Determine the (x, y) coordinate at the center of the cell enclosing the given text.  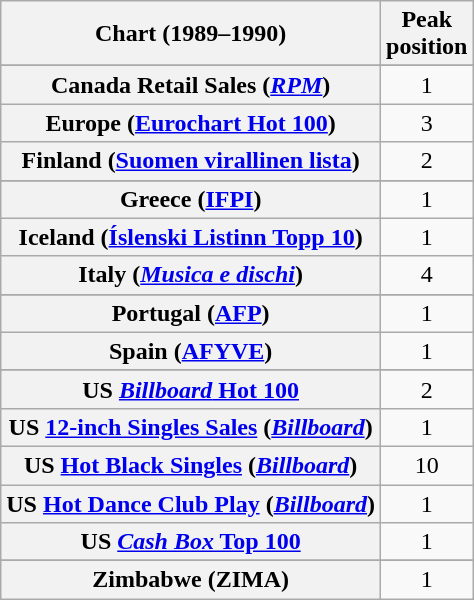
Chart (1989–1990) (191, 34)
US Cash Box Top 100 (191, 542)
3 (427, 123)
Portugal (AFP) (191, 313)
Canada Retail Sales (RPM) (191, 85)
10 (427, 465)
Europe (Eurochart Hot 100) (191, 123)
Greece (IFPI) (191, 199)
US Billboard Hot 100 (191, 389)
4 (427, 275)
Iceland (Íslenski Listinn Topp 10) (191, 237)
US Hot Dance Club Play (Billboard) (191, 503)
Peakposition (427, 34)
Italy (Musica e dischi) (191, 275)
Finland (Suomen virallinen lista) (191, 161)
Spain (AFYVE) (191, 351)
US 12-inch Singles Sales (Billboard) (191, 427)
US Hot Black Singles (Billboard) (191, 465)
Zimbabwe (ZIMA) (191, 580)
